Locate the cell with the specified text and output its (X, Y) center coordinate. 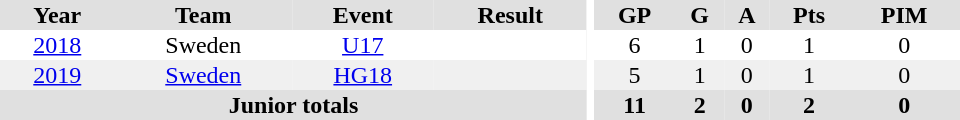
GP (635, 15)
11 (635, 105)
Junior totals (294, 105)
5 (635, 75)
U17 (363, 45)
HG18 (363, 75)
Team (204, 15)
Result (511, 15)
2019 (58, 75)
Year (58, 15)
Pts (810, 15)
Event (363, 15)
A (747, 15)
2018 (58, 45)
G (700, 15)
6 (635, 45)
PIM (904, 15)
